For the text-containing cell, return its midpoint in (X, Y) coordinate format. 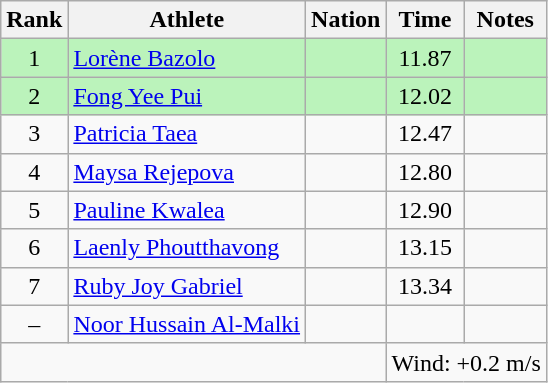
– (34, 324)
Time (425, 20)
Nation (346, 20)
Laenly Phoutthavong (187, 248)
Athlete (187, 20)
Fong Yee Pui (187, 96)
12.02 (425, 96)
12.80 (425, 172)
11.87 (425, 58)
Wind: +0.2 m/s (466, 362)
Patricia Taea (187, 134)
1 (34, 58)
2 (34, 96)
Maysa Rejepova (187, 172)
Pauline Kwalea (187, 210)
3 (34, 134)
5 (34, 210)
13.15 (425, 248)
Ruby Joy Gabriel (187, 286)
6 (34, 248)
7 (34, 286)
Notes (505, 20)
12.47 (425, 134)
13.34 (425, 286)
12.90 (425, 210)
Rank (34, 20)
Lorène Bazolo (187, 58)
Noor Hussain Al-Malki (187, 324)
4 (34, 172)
